Search for the cell housing the specified text and yield its (X, Y) center coordinate. 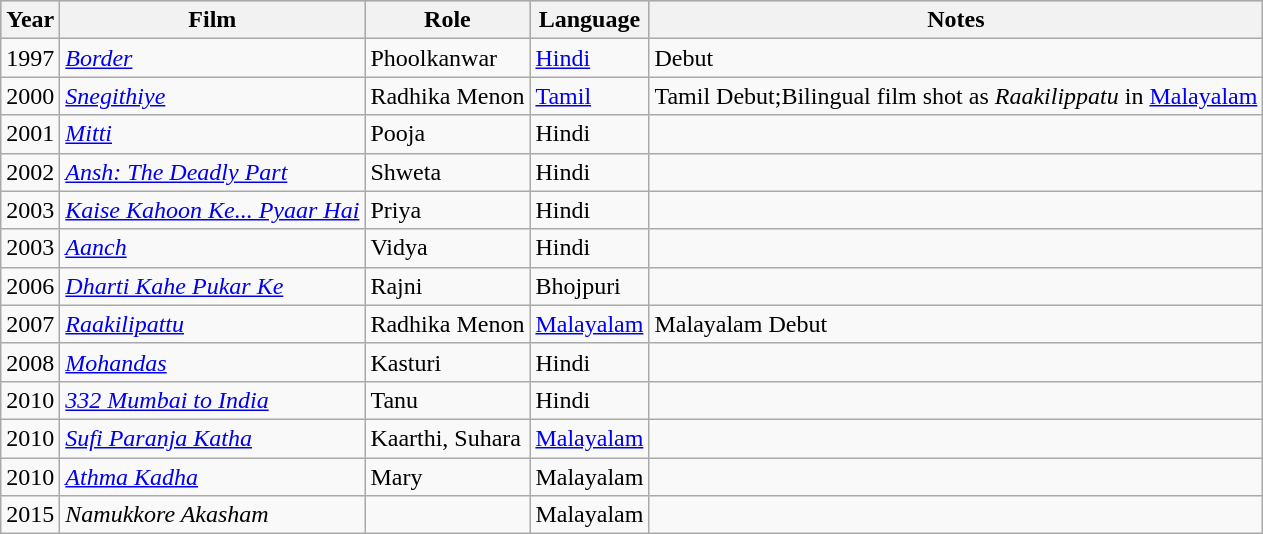
Sufi Paranja Katha (212, 438)
2007 (30, 324)
2002 (30, 172)
Phoolkanwar (448, 58)
Tanu (448, 400)
Namukkore Akasham (212, 515)
Mary (448, 477)
Dharti Kahe Pukar Ke (212, 286)
Kaarthi, Suhara (448, 438)
Bhojpuri (590, 286)
Mitti (212, 134)
2015 (30, 515)
Malayalam Debut (956, 324)
Priya (448, 210)
2006 (30, 286)
Rajni (448, 286)
Snegithiye (212, 96)
Aanch (212, 248)
Film (212, 20)
Athma Kadha (212, 477)
Mohandas (212, 362)
Pooja (448, 134)
Language (590, 20)
Raakilipattu (212, 324)
Kaise Kahoon Ke... Pyaar Hai (212, 210)
Kasturi (448, 362)
Notes (956, 20)
Shweta (448, 172)
Border (212, 58)
Ansh: The Deadly Part (212, 172)
Vidya (448, 248)
Role (448, 20)
2008 (30, 362)
Year (30, 20)
1997 (30, 58)
Tamil Debut;Bilingual film shot as Raakilippatu in Malayalam (956, 96)
332 Mumbai to India (212, 400)
2000 (30, 96)
Tamil (590, 96)
2001 (30, 134)
Debut (956, 58)
